For the text-containing cell, return its midpoint in (x, y) coordinate format. 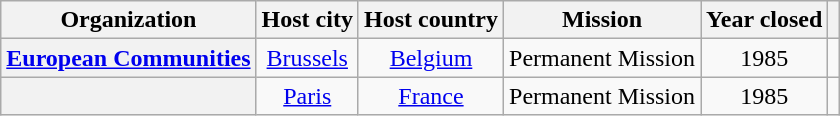
European Communities (128, 58)
Paris (307, 96)
Host city (307, 20)
Host country (430, 20)
France (430, 96)
Organization (128, 20)
Year closed (764, 20)
Mission (602, 20)
Belgium (430, 58)
Brussels (307, 58)
